Locate the cell with the specified text and output its [X, Y] center coordinate. 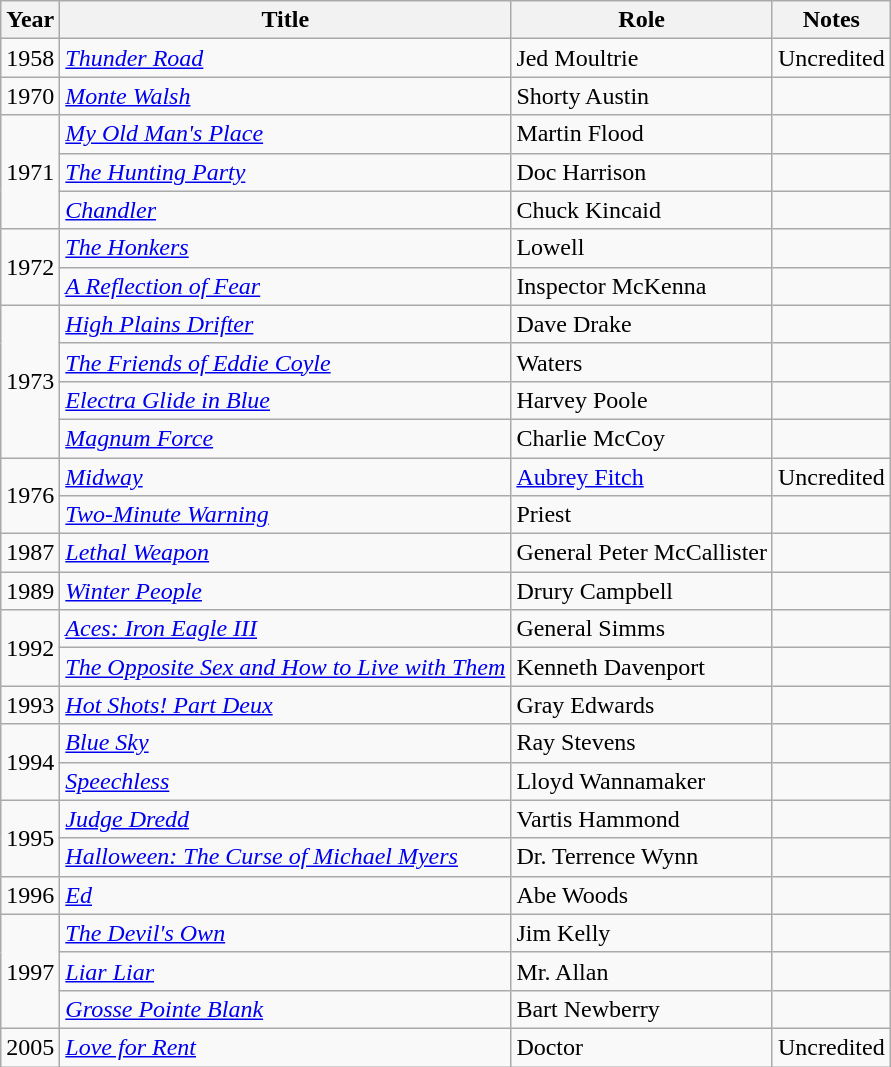
High Plains Drifter [286, 324]
Vartis Hammond [642, 819]
General Peter McCallister [642, 553]
1976 [30, 496]
Bart Newberry [642, 1009]
Winter People [286, 591]
Waters [642, 362]
Halloween: The Curse of Michael Myers [286, 857]
Harvey Poole [642, 400]
Grosse Pointe Blank [286, 1009]
The Opposite Sex and How to Live with Them [286, 667]
Lethal Weapon [286, 553]
1995 [30, 838]
Jed Moultrie [642, 58]
Blue Sky [286, 743]
1994 [30, 762]
Chandler [286, 210]
Aces: Iron Eagle III [286, 629]
Aubrey Fitch [642, 477]
Shorty Austin [642, 96]
A Reflection of Fear [286, 286]
Speechless [286, 781]
Lloyd Wannamaker [642, 781]
1958 [30, 58]
General Simms [642, 629]
Monte Walsh [286, 96]
Gray Edwards [642, 705]
1989 [30, 591]
Doc Harrison [642, 172]
Doctor [642, 1047]
1972 [30, 267]
Martin Flood [642, 134]
Priest [642, 515]
1992 [30, 648]
Midway [286, 477]
2005 [30, 1047]
1987 [30, 553]
Charlie McCoy [642, 438]
Magnum Force [286, 438]
1973 [30, 381]
Dave Drake [642, 324]
Thunder Road [286, 58]
Two-Minute Warning [286, 515]
1970 [30, 96]
Chuck Kincaid [642, 210]
Year [30, 20]
Electra Glide in Blue [286, 400]
The Honkers [286, 248]
Kenneth Davenport [642, 667]
The Friends of Eddie Coyle [286, 362]
1971 [30, 172]
Jim Kelly [642, 933]
Lowell [642, 248]
My Old Man's Place [286, 134]
Ed [286, 895]
1997 [30, 971]
Title [286, 20]
Notes [831, 20]
Judge Dredd [286, 819]
Role [642, 20]
1996 [30, 895]
Dr. Terrence Wynn [642, 857]
Inspector McKenna [642, 286]
Liar Liar [286, 971]
Drury Campbell [642, 591]
Love for Rent [286, 1047]
1993 [30, 705]
The Devil's Own [286, 933]
Mr. Allan [642, 971]
The Hunting Party [286, 172]
Hot Shots! Part Deux [286, 705]
Abe Woods [642, 895]
Ray Stevens [642, 743]
